Capture the cell that displays the provided text and extract its (x, y) central coordinate. 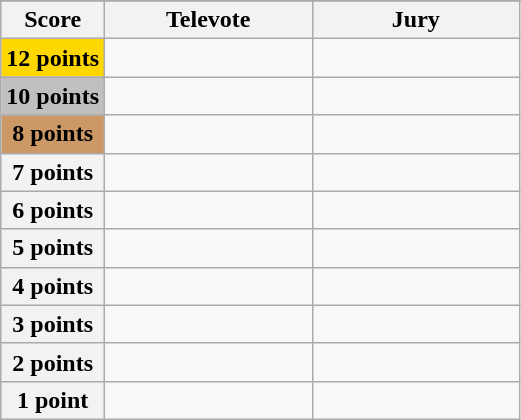
12 points (53, 58)
Jury (416, 20)
10 points (53, 96)
5 points (53, 248)
1 point (53, 400)
Televote (209, 20)
4 points (53, 286)
8 points (53, 134)
7 points (53, 172)
6 points (53, 210)
2 points (53, 362)
3 points (53, 324)
Score (53, 20)
